Scan for the cell matching the given text and deliver its (X, Y) coordinate at center. 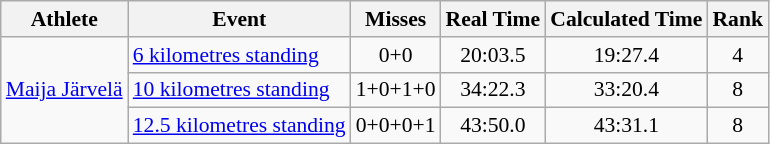
33:20.4 (626, 90)
43:31.1 (626, 126)
1+0+1+0 (396, 90)
43:50.0 (494, 126)
20:03.5 (494, 55)
Misses (396, 19)
Rank (738, 19)
Calculated Time (626, 19)
34:22.3 (494, 90)
Maija Järvelä (64, 90)
10 kilometres standing (240, 90)
12.5 kilometres standing (240, 126)
Athlete (64, 19)
19:27.4 (626, 55)
0+0+0+1 (396, 126)
Event (240, 19)
0+0 (396, 55)
6 kilometres standing (240, 55)
4 (738, 55)
Real Time (494, 19)
